Extract the (X, Y) coordinate from the center of the cell holding the provided text.  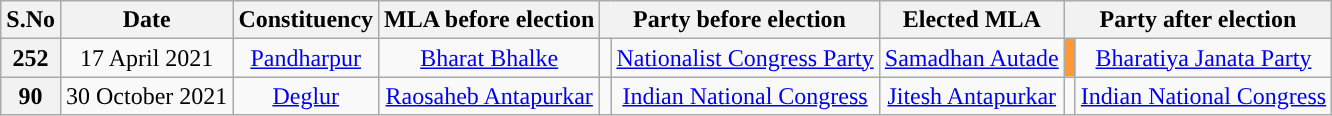
Elected MLA (972, 20)
Jitesh Antapurkar (972, 96)
Samadhan Autade (972, 58)
Bharat Bhalke (490, 58)
252 (31, 58)
Bharatiya Janata Party (1203, 58)
Constituency (306, 20)
Pandharpur (306, 58)
Date (146, 20)
90 (31, 96)
Party before election (740, 20)
MLA before election (490, 20)
Raosaheb Antapurkar (490, 96)
17 April 2021 (146, 58)
30 October 2021 (146, 96)
Nationalist Congress Party (745, 58)
Deglur (306, 96)
S.No (31, 20)
Party after election (1198, 20)
